Scan for the cell matching the given text and deliver its (x, y) coordinate at center. 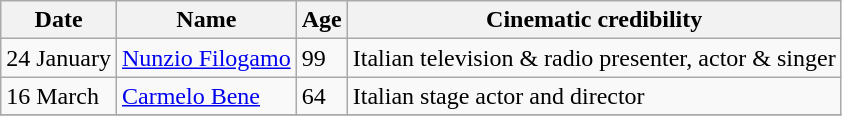
Italian television & radio presenter, actor & singer (594, 58)
Date (59, 20)
Italian stage actor and director (594, 96)
24 January (59, 58)
16 March (59, 96)
64 (322, 96)
Nunzio Filogamo (206, 58)
Carmelo Bene (206, 96)
Name (206, 20)
Cinematic credibility (594, 20)
Age (322, 20)
99 (322, 58)
